Search for the cell housing the specified text and yield its [x, y] center coordinate. 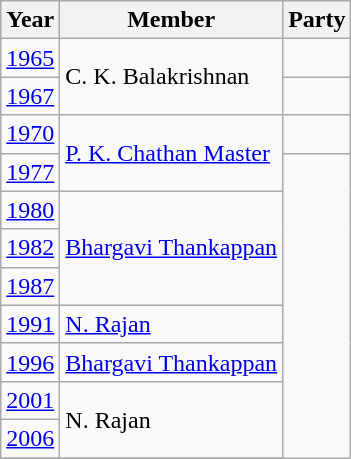
1982 [30, 248]
1991 [30, 324]
1965 [30, 58]
Member [172, 20]
1987 [30, 286]
Party [317, 20]
1977 [30, 172]
2006 [30, 438]
1967 [30, 96]
2001 [30, 400]
1996 [30, 362]
Year [30, 20]
1970 [30, 134]
P. K. Chathan Master [172, 153]
1980 [30, 210]
C. K. Balakrishnan [172, 77]
